Identify which cell holds the provided text, then report its (x, y) central coordinate. 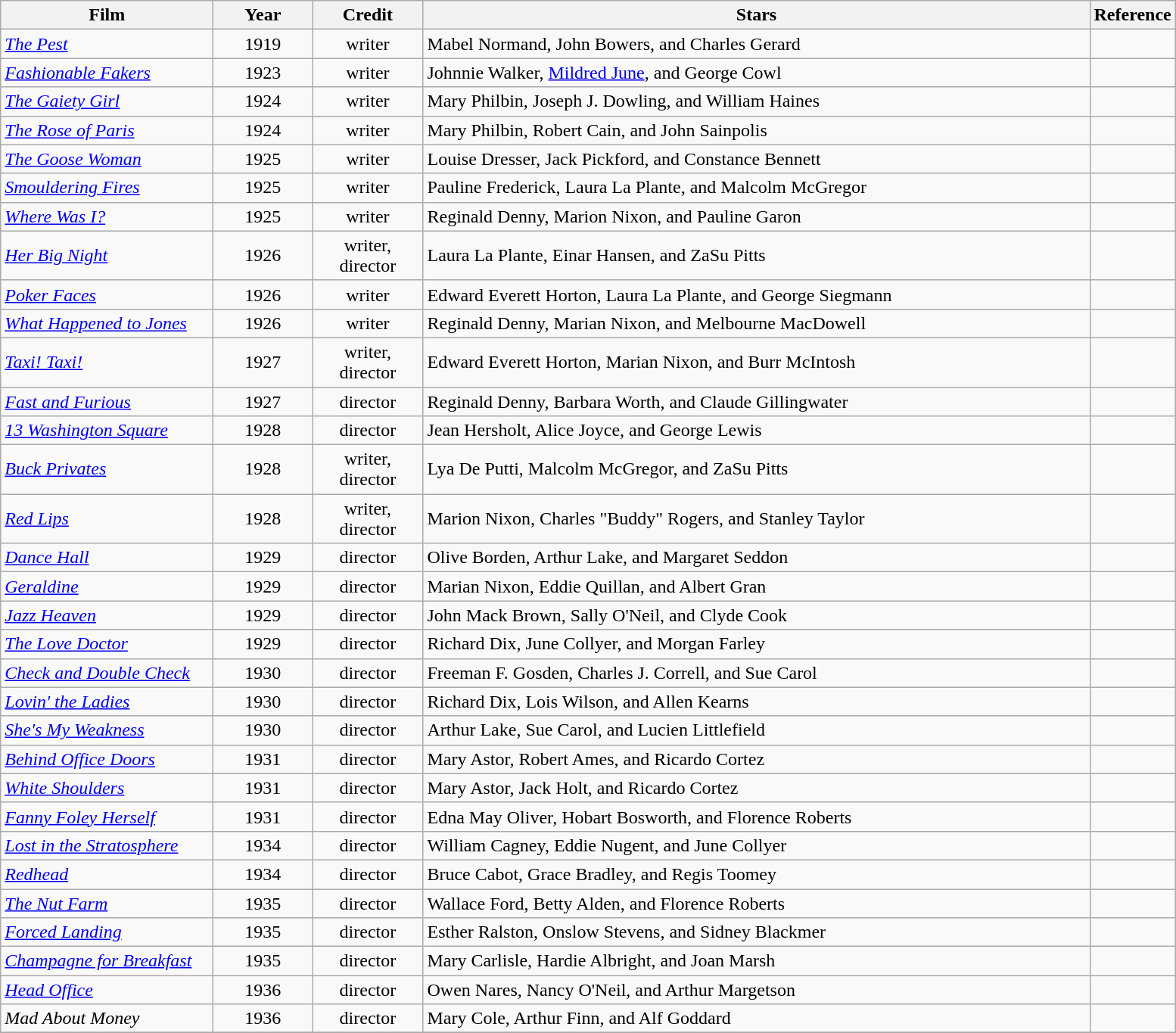
Richard Dix, June Collyer, and Morgan Farley (757, 644)
She's My Weakness (107, 730)
Mabel Normand, John Bowers, and Charles Gerard (757, 44)
Esther Ralston, Onslow Stevens, and Sidney Blackmer (757, 932)
The Love Doctor (107, 644)
Fashionable Fakers (107, 73)
Smouldering Fires (107, 188)
Owen Nares, Nancy O'Neil, and Arthur Margetson (757, 990)
Where Was I? (107, 216)
Wallace Ford, Betty Alden, and Florence Roberts (757, 903)
The Nut Farm (107, 903)
Mad About Money (107, 1019)
Champagne for Breakfast (107, 961)
Edward Everett Horton, Laura La Plante, and George Siegmann (757, 294)
The Goose Woman (107, 159)
Laura La Plante, Einar Hansen, and ZaSu Pitts (757, 256)
Red Lips (107, 519)
Freeman F. Gosden, Charles J. Correll, and Sue Carol (757, 673)
Mary Astor, Jack Holt, and Ricardo Cortez (757, 788)
Reference (1132, 15)
Taxi! Taxi! (107, 362)
Her Big Night (107, 256)
Redhead (107, 874)
White Shoulders (107, 788)
Marian Nixon, Eddie Quillan, and Albert Gran (757, 587)
Stars (757, 15)
Lost in the Stratosphere (107, 845)
Mary Philbin, Joseph J. Dowling, and William Haines (757, 101)
Lya De Putti, Malcolm McGregor, and ZaSu Pitts (757, 469)
Fast and Furious (107, 402)
Reginald Denny, Marion Nixon, and Pauline Garon (757, 216)
Year (263, 15)
Marion Nixon, Charles "Buddy" Rogers, and Stanley Taylor (757, 519)
Geraldine (107, 587)
Jean Hersholt, Alice Joyce, and George Lewis (757, 431)
Film (107, 15)
Mary Astor, Robert Ames, and Ricardo Cortez (757, 759)
Reginald Denny, Marian Nixon, and Melbourne MacDowell (757, 323)
Check and Double Check (107, 673)
Richard Dix, Lois Wilson, and Allen Kearns (757, 702)
Edward Everett Horton, Marian Nixon, and Burr McIntosh (757, 362)
Poker Faces (107, 294)
1919 (263, 44)
Johnnie Walker, Mildred June, and George Cowl (757, 73)
Head Office (107, 990)
The Rose of Paris (107, 130)
Louise Dresser, Jack Pickford, and Constance Bennett (757, 159)
Bruce Cabot, Grace Bradley, and Regis Toomey (757, 874)
Reginald Denny, Barbara Worth, and Claude Gillingwater (757, 402)
William Cagney, Eddie Nugent, and June Collyer (757, 845)
Forced Landing (107, 932)
Buck Privates (107, 469)
Dance Hall (107, 558)
Behind Office Doors (107, 759)
Mary Philbin, Robert Cain, and John Sainpolis (757, 130)
The Pest (107, 44)
Arthur Lake, Sue Carol, and Lucien Littlefield (757, 730)
Edna May Oliver, Hobart Bosworth, and Florence Roberts (757, 817)
Mary Carlisle, Hardie Albright, and Joan Marsh (757, 961)
1923 (263, 73)
Jazz Heaven (107, 615)
Credit (368, 15)
13 Washington Square (107, 431)
Pauline Frederick, Laura La Plante, and Malcolm McGregor (757, 188)
What Happened to Jones (107, 323)
Mary Cole, Arthur Finn, and Alf Goddard (757, 1019)
John Mack Brown, Sally O'Neil, and Clyde Cook (757, 615)
Lovin' the Ladies (107, 702)
The Gaiety Girl (107, 101)
Olive Borden, Arthur Lake, and Margaret Seddon (757, 558)
Fanny Foley Herself (107, 817)
